Locate the cell with the specified text and output its (X, Y) center coordinate. 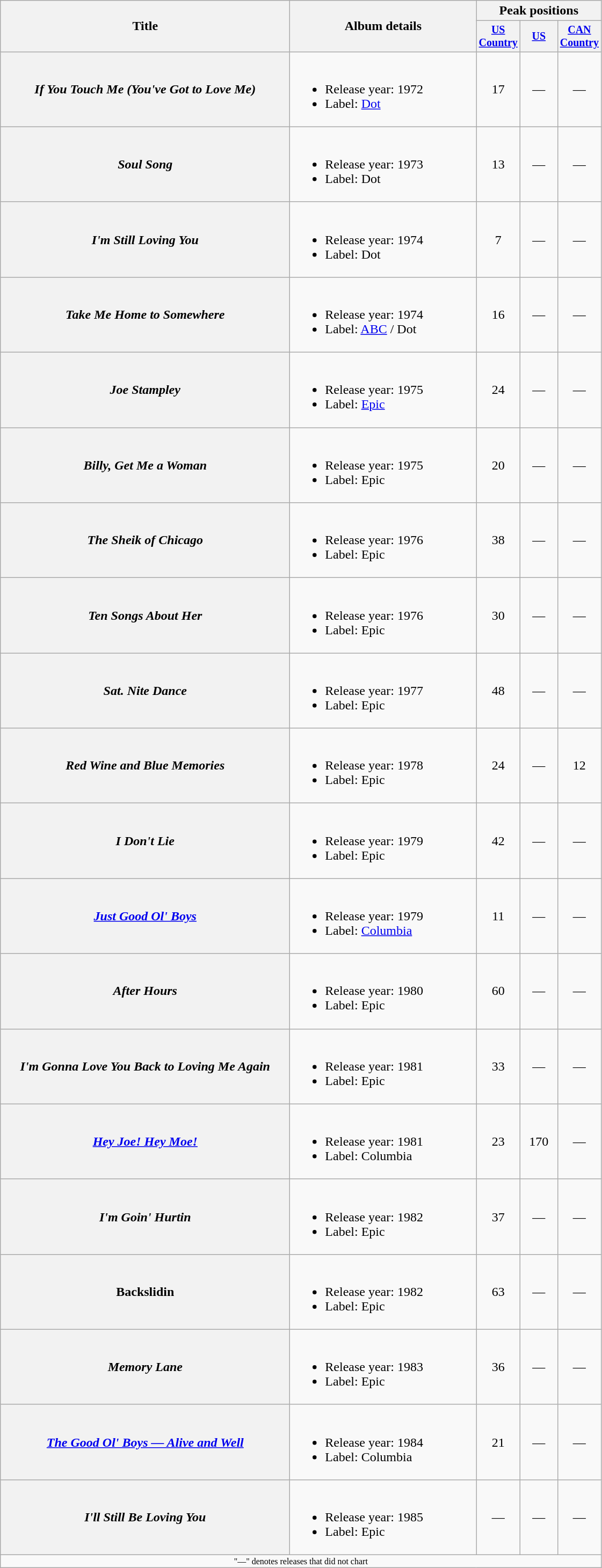
23 (498, 1141)
37 (498, 1217)
Backslidin (145, 1292)
If You Touch Me (You've Got to Love Me) (145, 89)
170 (539, 1141)
16 (498, 314)
Release year: 1985Label: Epic (383, 1517)
Sat. Nite Dance (145, 691)
Release year: 1974Label: Dot (383, 239)
Release year: 1979Label: Columbia (383, 916)
I'm Goin' Hurtin (145, 1217)
Just Good Ol' Boys (145, 916)
33 (498, 1066)
Release year: 1981Label: Epic (383, 1066)
Release year: 1978Label: Epic (383, 766)
13 (498, 164)
60 (498, 991)
30 (498, 616)
Ten Songs About Her (145, 616)
The Good Ol' Boys — Alive and Well (145, 1442)
Release year: 1980Label: Epic (383, 991)
Release year: 1984Label: Columbia (383, 1442)
11 (498, 916)
After Hours (145, 991)
US Country (498, 36)
Red Wine and Blue Memories (145, 766)
Soul Song (145, 164)
Release year: 1972Label: Dot (383, 89)
I Don't Lie (145, 841)
Billy, Get Me a Woman (145, 465)
US (539, 36)
42 (498, 841)
Hey Joe! Hey Moe! (145, 1141)
7 (498, 239)
"—" denotes releases that did not chart (301, 1562)
Joe Stampley (145, 390)
48 (498, 691)
63 (498, 1292)
Release year: 1973Label: Dot (383, 164)
20 (498, 465)
I'm Gonna Love You Back to Loving Me Again (145, 1066)
Release year: 1983Label: Epic (383, 1367)
36 (498, 1367)
Release year: 1977Label: Epic (383, 691)
Release year: 1979Label: Epic (383, 841)
21 (498, 1442)
Album details (383, 26)
The Sheik of Chicago (145, 540)
Peak positions (539, 11)
Take Me Home to Somewhere (145, 314)
I'm Still Loving You (145, 239)
Title (145, 26)
Release year: 1974Label: ABC / Dot (383, 314)
Release year: 1981Label: Columbia (383, 1141)
CAN Country (579, 36)
12 (579, 766)
Memory Lane (145, 1367)
38 (498, 540)
17 (498, 89)
I'll Still Be Loving You (145, 1517)
